Search for the cell housing the specified text and yield its [x, y] center coordinate. 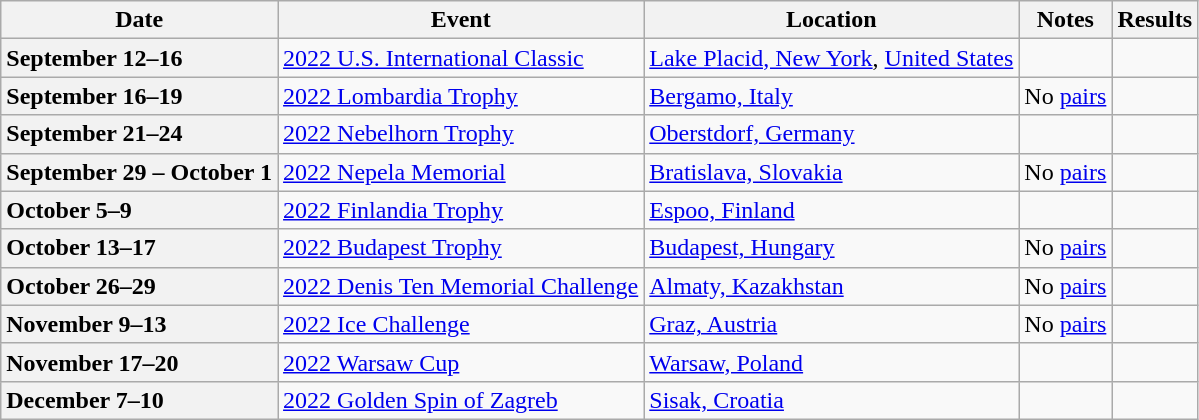
2022 Ice Challenge [461, 324]
Bratislava, Slovakia [832, 172]
2022 Budapest Trophy [461, 248]
Date [140, 20]
2022 Lombardia Trophy [461, 96]
Budapest, Hungary [832, 248]
2022 Warsaw Cup [461, 362]
October 5–9 [140, 210]
2022 U.S. International Classic [461, 58]
October 13–17 [140, 248]
Espoo, Finland [832, 210]
Results [1155, 20]
Oberstdorf, Germany [832, 134]
Lake Placid, New York, United States [832, 58]
Sisak, Croatia [832, 400]
2022 Finlandia Trophy [461, 210]
November 17–20 [140, 362]
November 9–13 [140, 324]
Event [461, 20]
2022 Nebelhorn Trophy [461, 134]
2022 Golden Spin of Zagreb [461, 400]
Notes [1066, 20]
Location [832, 20]
December 7–10 [140, 400]
October 26–29 [140, 286]
Bergamo, Italy [832, 96]
September 12–16 [140, 58]
September 16–19 [140, 96]
Graz, Austria [832, 324]
2022 Nepela Memorial [461, 172]
September 21–24 [140, 134]
2022 Denis Ten Memorial Challenge [461, 286]
Warsaw, Poland [832, 362]
September 29 – October 1 [140, 172]
Almaty, Kazakhstan [832, 286]
